Find where the given text appears and provide that cell's center as (x, y) coordinate. 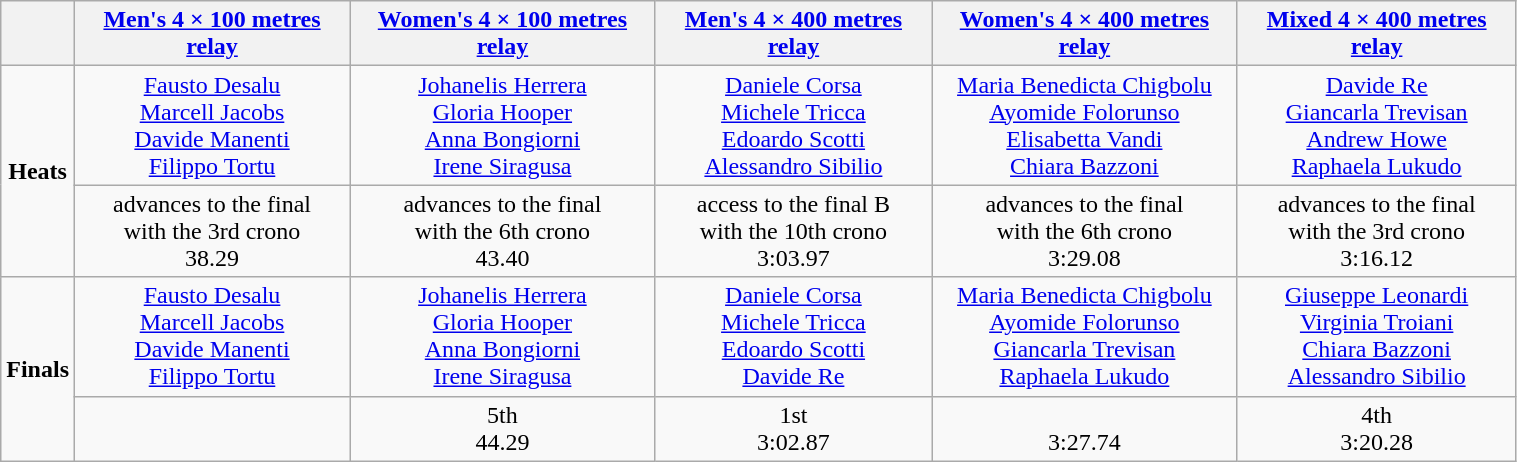
Davide ReGiancarla TrevisanAndrew HoweRaphaela Lukudo (1376, 126)
Daniele CorsaMichele TriccaEdoardo ScottiAlessandro Sibilio (793, 126)
1st 3:02.87 (793, 428)
advances to the final with the 3rd crono 38.29 (212, 231)
5th 44.29 (503, 428)
advances to the final with the 6th crono 43.40 (503, 231)
Daniele CorsaMichele TriccaEdoardo ScottiDavide Re (793, 336)
advances to the final with the 6th crono 3:29.08 (1085, 231)
Heats (38, 172)
Mixed 4 × 400 metres relay (1376, 34)
3:27.74 (1085, 428)
Giuseppe LeonardiVirginia TroianiChiara BazzoniAlessandro Sibilio (1376, 336)
Women's 4 × 100 metres relay (503, 34)
advances to the final with the 3rd crono 3:16.12 (1376, 231)
Maria Benedicta ChigboluAyomide FolorunsoGiancarla TrevisanRaphaela Lukudo (1085, 336)
access to the final B with the 10th crono 3:03.97 (793, 231)
Women's 4 × 400 metres relay (1085, 34)
Men's 4 × 400 metres relay (793, 34)
Men's 4 × 100 metres relay (212, 34)
Finals (38, 369)
4th 3:20.28 (1376, 428)
Maria Benedicta ChigboluAyomide FolorunsoElisabetta VandiChiara Bazzoni (1085, 126)
